Search for the cell housing the specified text and yield its [X, Y] center coordinate. 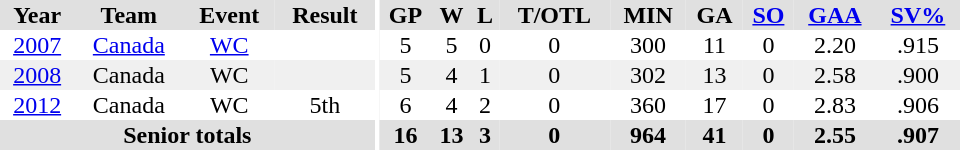
Team [128, 15]
11 [714, 45]
Senior totals [188, 135]
2.83 [835, 105]
360 [648, 105]
.907 [918, 135]
.915 [918, 45]
300 [648, 45]
T/OTL [554, 15]
.900 [918, 75]
2012 [37, 105]
2.55 [835, 135]
GAA [835, 15]
2.58 [835, 75]
SV% [918, 15]
1 [485, 75]
Result [324, 15]
L [485, 15]
GP [406, 15]
17 [714, 105]
3 [485, 135]
GA [714, 15]
2 [485, 105]
MIN [648, 15]
2007 [37, 45]
Year [37, 15]
2.20 [835, 45]
.906 [918, 105]
16 [406, 135]
302 [648, 75]
Event [229, 15]
2008 [37, 75]
W [452, 15]
964 [648, 135]
41 [714, 135]
6 [406, 105]
SO [768, 15]
5th [324, 105]
